Capture the cell that displays the provided text and extract its (X, Y) central coordinate. 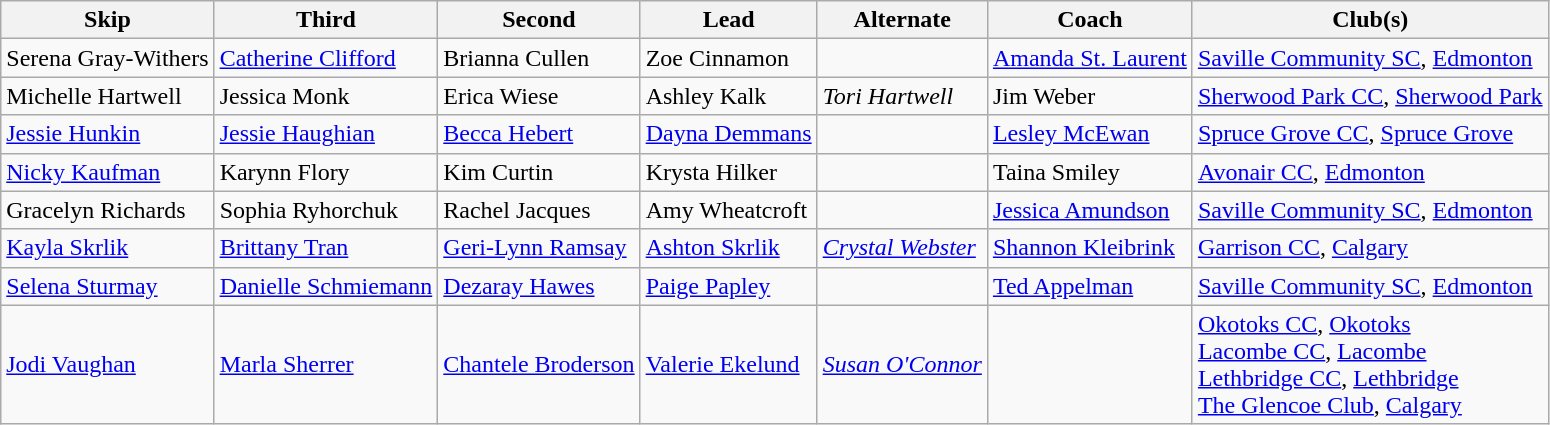
Second (539, 20)
Club(s) (1370, 20)
Gracelyn Richards (108, 210)
Chantele Broderson (539, 364)
Jessica Amundson (1090, 210)
Kayla Skrlik (108, 248)
Brianna Cullen (539, 58)
Lesley McEwan (1090, 134)
Lead (728, 20)
Sherwood Park CC, Sherwood Park (1370, 96)
Amy Wheatcroft (728, 210)
Erica Wiese (539, 96)
Zoe Cinnamon (728, 58)
Dayna Demmans (728, 134)
Danielle Schmiemann (326, 286)
Dezaray Hawes (539, 286)
Paige Papley (728, 286)
Valerie Ekelund (728, 364)
Karynn Flory (326, 172)
Jim Weber (1090, 96)
Rachel Jacques (539, 210)
Spruce Grove CC, Spruce Grove (1370, 134)
Garrison CC, Calgary (1370, 248)
Amanda St. Laurent (1090, 58)
Jessie Hunkin (108, 134)
Selena Sturmay (108, 286)
Susan O'Connor (902, 364)
Shannon Kleibrink (1090, 248)
Jodi Vaughan (108, 364)
Catherine Clifford (326, 58)
Avonair CC, Edmonton (1370, 172)
Kim Curtin (539, 172)
Jessica Monk (326, 96)
Krysta Hilker (728, 172)
Geri-Lynn Ramsay (539, 248)
Ashley Kalk (728, 96)
Crystal Webster (902, 248)
Becca Hebert (539, 134)
Coach (1090, 20)
Alternate (902, 20)
Ashton Skrlik (728, 248)
Third (326, 20)
Taina Smiley (1090, 172)
Serena Gray-Withers (108, 58)
Jessie Haughian (326, 134)
Marla Sherrer (326, 364)
Okotoks CC, OkotoksLacombe CC, LacombeLethbridge CC, LethbridgeThe Glencoe Club, Calgary (1370, 364)
Nicky Kaufman (108, 172)
Sophia Ryhorchuk (326, 210)
Ted Appelman (1090, 286)
Skip (108, 20)
Michelle Hartwell (108, 96)
Tori Hartwell (902, 96)
Brittany Tran (326, 248)
